For the text-containing cell, return its midpoint in (X, Y) coordinate format. 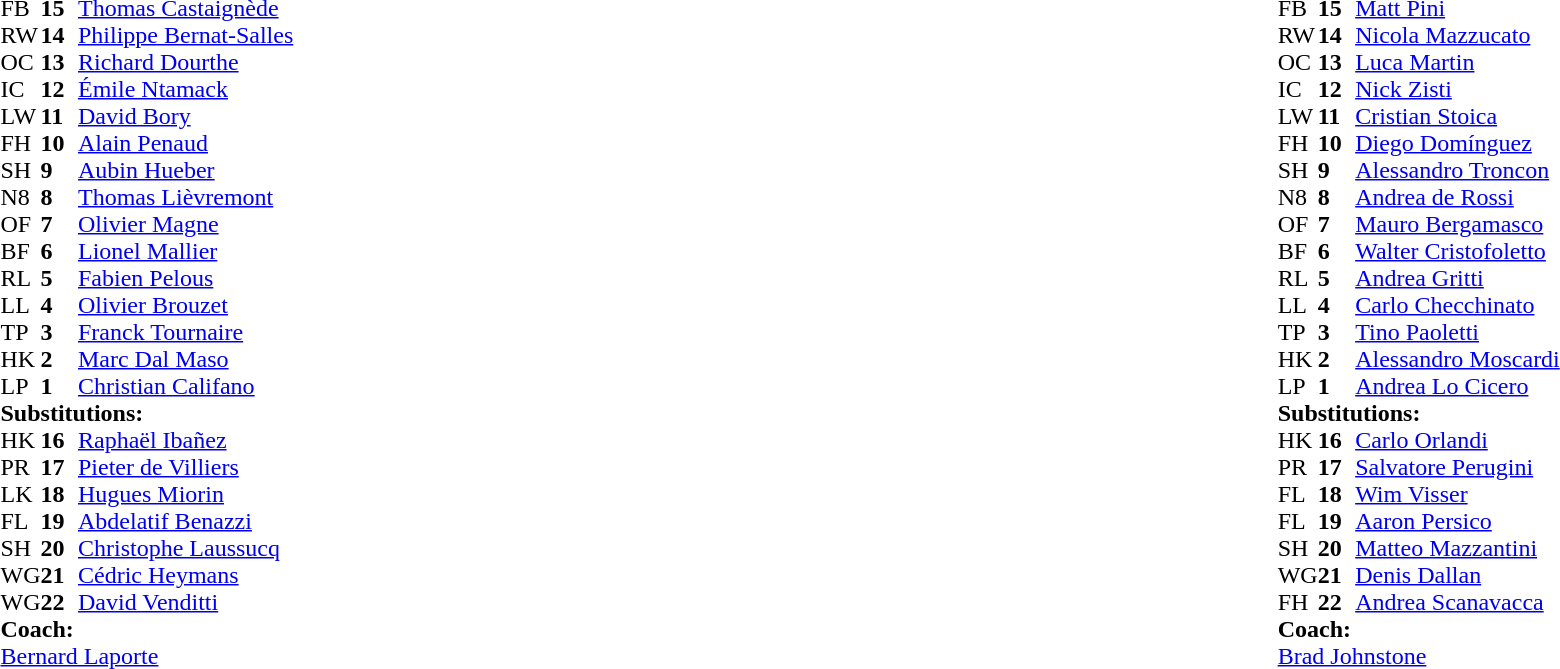
Mauro Bergamasco (1458, 224)
Brad Johnstone (1419, 656)
Luca Martin (1458, 62)
Olivier Magne (186, 224)
Richard Dourthe (186, 62)
Cristian Stoica (1458, 116)
Émile Ntamack (186, 90)
Walter Cristofoletto (1458, 252)
Tino Paoletti (1458, 332)
Cédric Heymans (186, 576)
Andrea Lo Cicero (1458, 386)
Christian Califano (186, 386)
Christophe Laussucq (186, 548)
Andrea Gritti (1458, 278)
Denis Dallan (1458, 576)
Raphaël Ibañez (186, 440)
Bernard Laporte (146, 656)
Diego Domínguez (1458, 144)
Franck Tournaire (186, 332)
Alessandro Troncon (1458, 170)
Olivier Brouzet (186, 306)
Fabien Pelous (186, 278)
David Bory (186, 116)
Nicola Mazzucato (1458, 36)
Alessandro Moscardi (1458, 360)
David Venditti (186, 602)
Pieter de Villiers (186, 468)
Aaron Persico (1458, 522)
Abdelatif Benazzi (186, 522)
Aubin Hueber (186, 170)
LK (20, 494)
Marc Dal Maso (186, 360)
Wim Visser (1458, 494)
Philippe Bernat-Salles (186, 36)
Thomas Lièvremont (186, 198)
Nick Zisti (1458, 90)
Andrea Scanavacca (1458, 602)
Andrea de Rossi (1458, 198)
Salvatore Perugini (1458, 468)
Carlo Orlandi (1458, 440)
Lionel Mallier (186, 252)
Alain Penaud (186, 144)
Hugues Miorin (186, 494)
Carlo Checchinato (1458, 306)
Matteo Mazzantini (1458, 548)
